Capture the cell that displays the provided text and extract its (X, Y) central coordinate. 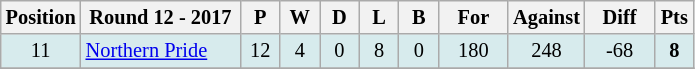
B (419, 17)
D (340, 17)
248 (546, 51)
4 (300, 51)
-68 (620, 51)
For (474, 17)
Round 12 - 2017 (161, 17)
Position (41, 17)
180 (474, 51)
Diff (620, 17)
Northern Pride (161, 51)
P (260, 17)
11 (41, 51)
W (300, 17)
12 (260, 51)
Pts (674, 17)
L (379, 17)
Against (546, 17)
